For the text-containing cell, return its midpoint in (x, y) coordinate format. 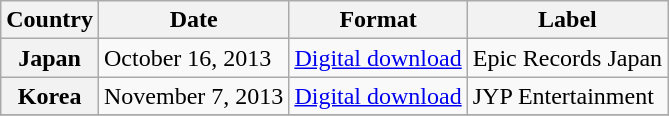
Format (378, 20)
Country (50, 20)
JYP Entertainment (567, 96)
November 7, 2013 (193, 96)
October 16, 2013 (193, 58)
Japan (50, 58)
Korea (50, 96)
Label (567, 20)
Date (193, 20)
Epic Records Japan (567, 58)
